Locate the cell with the specified text and output its (x, y) center coordinate. 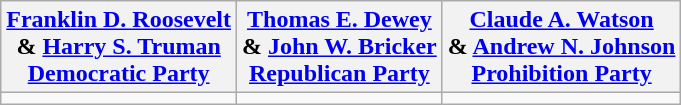
Thomas E. Dewey & John W. BrickerRepublican Party (339, 47)
Franklin D. Roosevelt & Harry S. TrumanDemocratic Party (119, 47)
Claude A. Watson & Andrew N. JohnsonProhibition Party (562, 47)
